Pinpoint the cell where the given text exists, returning its (X, Y) midpoint coordinate. 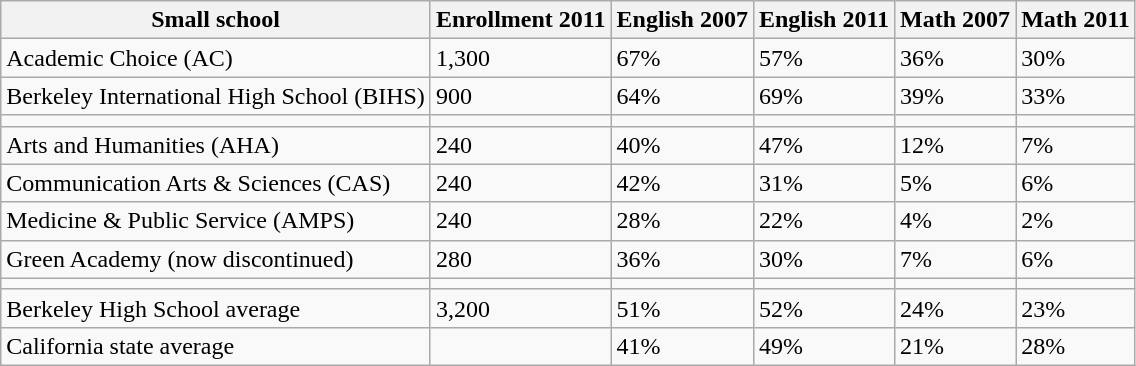
Medicine & Public Service (AMPS) (216, 221)
40% (682, 145)
57% (824, 58)
31% (824, 183)
2% (1076, 221)
Math 2011 (1076, 20)
21% (956, 346)
47% (824, 145)
Berkeley High School average (216, 308)
49% (824, 346)
900 (520, 96)
23% (1076, 308)
51% (682, 308)
English 2007 (682, 20)
Communication Arts & Sciences (CAS) (216, 183)
Small school (216, 20)
280 (520, 259)
42% (682, 183)
69% (824, 96)
Berkeley International High School (BIHS) (216, 96)
52% (824, 308)
64% (682, 96)
12% (956, 145)
5% (956, 183)
33% (1076, 96)
41% (682, 346)
Arts and Humanities (AHA) (216, 145)
4% (956, 221)
67% (682, 58)
1,300 (520, 58)
Math 2007 (956, 20)
Academic Choice (AC) (216, 58)
24% (956, 308)
California state average (216, 346)
39% (956, 96)
3,200 (520, 308)
Enrollment 2011 (520, 20)
22% (824, 221)
Green Academy (now discontinued) (216, 259)
English 2011 (824, 20)
